From the cell containing the given text, extract its center point as [X, Y] coordinate. 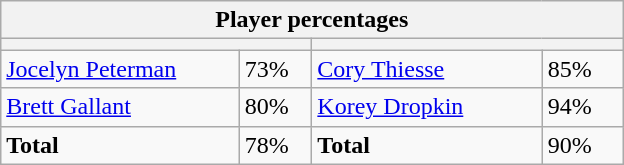
78% [276, 145]
Cory Thiesse [427, 69]
85% [582, 69]
90% [582, 145]
Player percentages [312, 20]
73% [276, 69]
Korey Dropkin [427, 107]
Brett Gallant [120, 107]
Jocelyn Peterman [120, 69]
80% [276, 107]
94% [582, 107]
